Return [X, Y] of the center of cell containing provided text 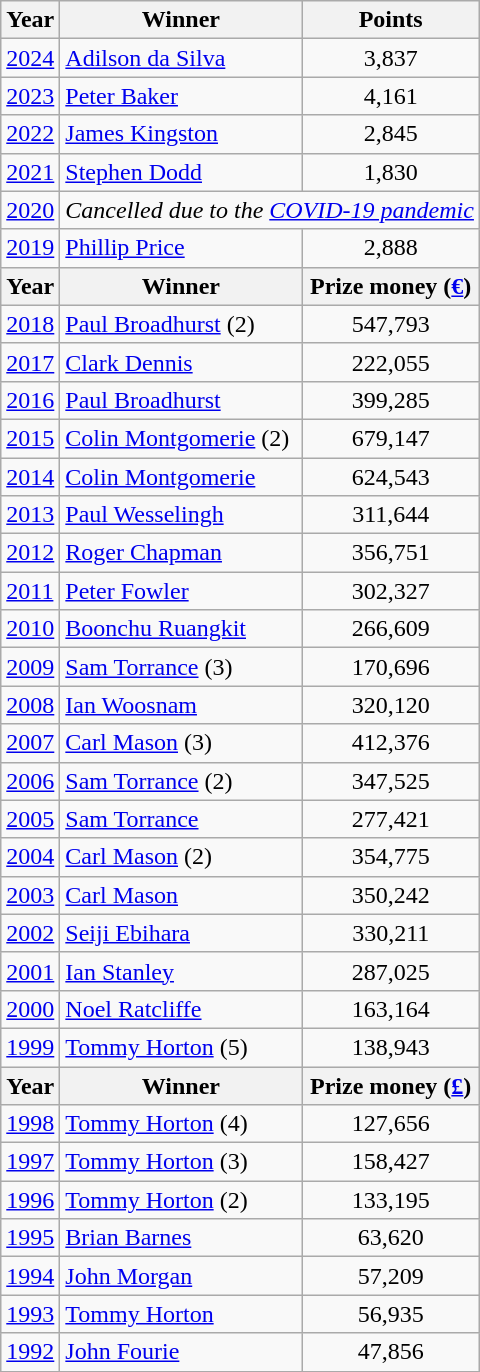
Sam Torrance (3) [181, 667]
399,285 [391, 400]
57,209 [391, 1276]
2019 [30, 248]
1996 [30, 1200]
2001 [30, 971]
Adilson da Silva [181, 58]
266,609 [391, 629]
158,427 [391, 1162]
Prize money (€) [391, 286]
1998 [30, 1124]
3,837 [391, 58]
Carl Mason (3) [181, 743]
412,376 [391, 743]
163,164 [391, 1009]
Clark Dennis [181, 362]
311,644 [391, 515]
2009 [30, 667]
330,211 [391, 933]
2004 [30, 857]
2018 [30, 324]
Paul Wesselingh [181, 515]
Sam Torrance (2) [181, 781]
133,195 [391, 1200]
2014 [30, 477]
Sam Torrance [181, 819]
John Fourie [181, 1352]
4,161 [391, 96]
Colin Montgomerie [181, 477]
2,845 [391, 134]
47,856 [391, 1352]
Noel Ratcliffe [181, 1009]
1994 [30, 1276]
2010 [30, 629]
2007 [30, 743]
2003 [30, 895]
170,696 [391, 667]
2008 [30, 705]
1997 [30, 1162]
Points [391, 20]
287,025 [391, 971]
1995 [30, 1238]
2002 [30, 933]
Tommy Horton [181, 1314]
277,421 [391, 819]
63,620 [391, 1238]
350,242 [391, 895]
2022 [30, 134]
Carl Mason (2) [181, 857]
1999 [30, 1047]
1993 [30, 1314]
Paul Broadhurst [181, 400]
2000 [30, 1009]
Colin Montgomerie (2) [181, 438]
2017 [30, 362]
2016 [30, 400]
1,830 [391, 172]
679,147 [391, 438]
320,120 [391, 705]
1992 [30, 1352]
Brian Barnes [181, 1238]
2024 [30, 58]
Prize money (£) [391, 1085]
Boonchu Ruangkit [181, 629]
624,543 [391, 477]
Stephen Dodd [181, 172]
Ian Stanley [181, 971]
John Morgan [181, 1276]
2021 [30, 172]
138,943 [391, 1047]
354,775 [391, 857]
Tommy Horton (4) [181, 1124]
347,525 [391, 781]
Paul Broadhurst (2) [181, 324]
2006 [30, 781]
Tommy Horton (3) [181, 1162]
Phillip Price [181, 248]
James Kingston [181, 134]
127,656 [391, 1124]
Carl Mason [181, 895]
Tommy Horton (2) [181, 1200]
Peter Fowler [181, 591]
302,327 [391, 591]
Peter Baker [181, 96]
Cancelled due to the COVID-19 pandemic [270, 210]
356,751 [391, 553]
222,055 [391, 362]
2013 [30, 515]
2,888 [391, 248]
Ian Woosnam [181, 705]
56,935 [391, 1314]
2023 [30, 96]
2020 [30, 210]
547,793 [391, 324]
2011 [30, 591]
2012 [30, 553]
2005 [30, 819]
Roger Chapman [181, 553]
Tommy Horton (5) [181, 1047]
2015 [30, 438]
Seiji Ebihara [181, 933]
